From the cell containing the given text, extract its center point as (X, Y) coordinate. 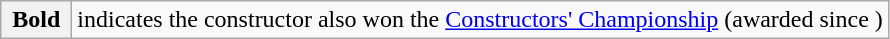
indicates the constructor also won the Constructors' Championship (awarded since ) (480, 20)
Bold (36, 20)
